Detect which cell encompasses the target text, then output its (X, Y) center coordinate. 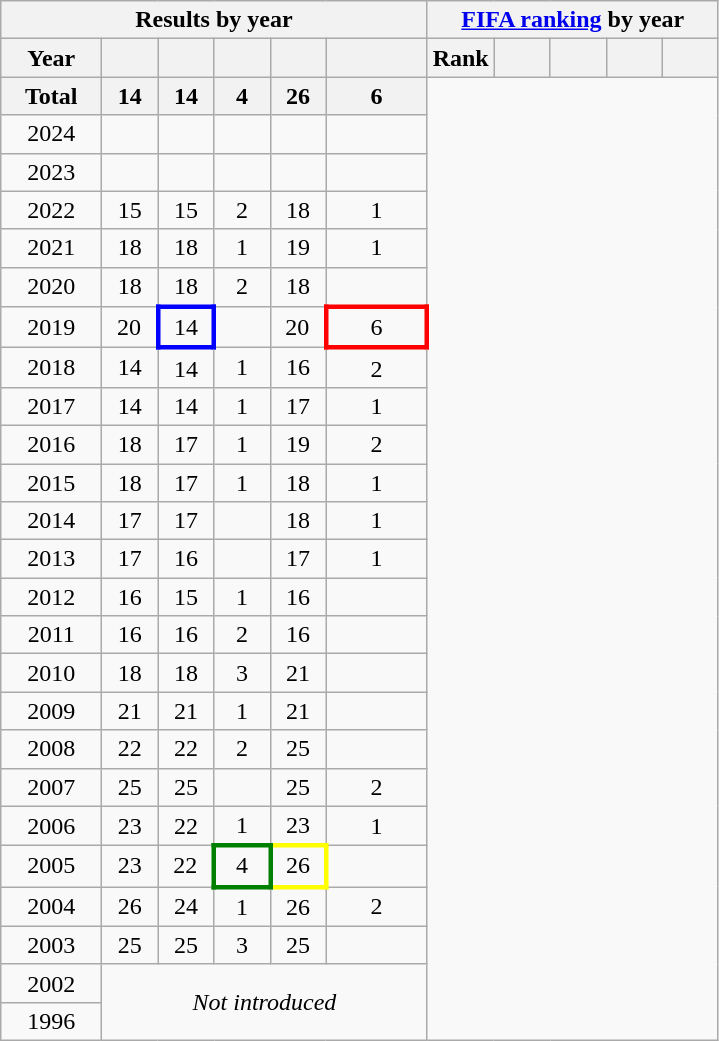
24 (186, 907)
Year (52, 58)
2008 (52, 749)
2003 (52, 945)
Total (52, 96)
FIFA ranking by year (572, 20)
2013 (52, 559)
2005 (52, 866)
2010 (52, 673)
2022 (52, 210)
Results by year (214, 20)
2004 (52, 907)
2020 (52, 287)
2002 (52, 983)
2017 (52, 406)
2012 (52, 597)
2009 (52, 711)
2014 (52, 521)
2023 (52, 172)
2019 (52, 328)
2018 (52, 368)
1996 (52, 1021)
2024 (52, 134)
Rank (460, 58)
2006 (52, 826)
2016 (52, 444)
2015 (52, 483)
2007 (52, 787)
Not introduced (264, 1002)
2011 (52, 635)
2021 (52, 248)
